Locate the cell with the specified text and output its [X, Y] center coordinate. 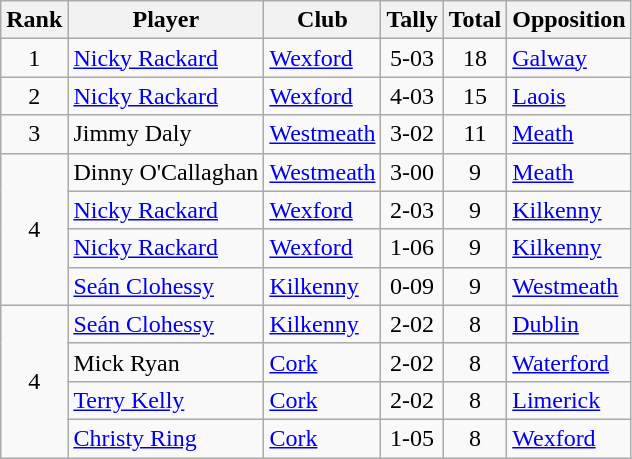
0-09 [412, 286]
Mick Ryan [166, 362]
2 [34, 96]
3 [34, 134]
Dublin [569, 324]
Limerick [569, 400]
1-05 [412, 438]
Christy Ring [166, 438]
Opposition [569, 20]
Total [475, 20]
5-03 [412, 58]
Terry Kelly [166, 400]
18 [475, 58]
Dinny O'Callaghan [166, 172]
2-03 [412, 210]
Tally [412, 20]
1 [34, 58]
Club [322, 20]
Laois [569, 96]
4-03 [412, 96]
3-02 [412, 134]
15 [475, 96]
Player [166, 20]
3-00 [412, 172]
1-06 [412, 248]
11 [475, 134]
Galway [569, 58]
Jimmy Daly [166, 134]
Waterford [569, 362]
Rank [34, 20]
